Locate the cell with the specified text and output its [X, Y] center coordinate. 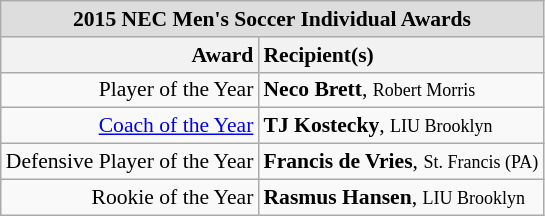
TJ Kostecky, LIU Brooklyn [400, 126]
Coach of the Year [130, 126]
Rookie of the Year [130, 197]
Rasmus Hansen, LIU Brooklyn [400, 197]
Neco Brett, Robert Morris [400, 90]
Francis de Vries, St. Francis (PA) [400, 162]
Defensive Player of the Year [130, 162]
Recipient(s) [400, 55]
2015 NEC Men's Soccer Individual Awards [272, 19]
Player of the Year [130, 90]
Award [130, 55]
